Search for the cell housing the specified text and yield its (x, y) center coordinate. 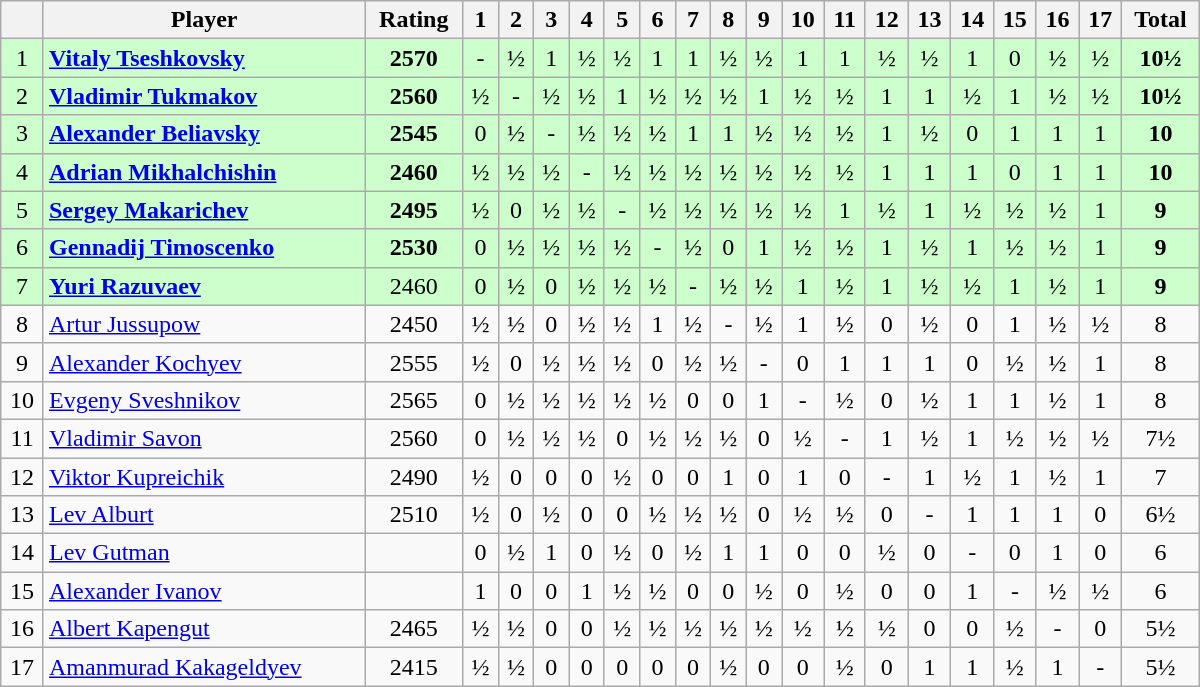
7½ (1161, 438)
Lev Alburt (204, 515)
Alexander Ivanov (204, 591)
Adrian Mikhalchishin (204, 172)
2490 (414, 477)
Yuri Razuvaev (204, 286)
Player (204, 20)
Artur Jussupow (204, 324)
6½ (1161, 515)
Rating (414, 20)
Sergey Makarichev (204, 210)
2565 (414, 400)
2415 (414, 667)
Total (1161, 20)
2570 (414, 58)
Vladimir Tukmakov (204, 96)
Albert Kapengut (204, 629)
Evgeny Sveshnikov (204, 400)
2450 (414, 324)
Viktor Kupreichik (204, 477)
2545 (414, 134)
Amanmurad Kakageldyev (204, 667)
2555 (414, 362)
Gennadij Timoscenko (204, 248)
Vladimir Savon (204, 438)
2530 (414, 248)
Alexander Beliavsky (204, 134)
2495 (414, 210)
2465 (414, 629)
Lev Gutman (204, 553)
2510 (414, 515)
Vitaly Tseshkovsky (204, 58)
Alexander Kochyev (204, 362)
